Capture the cell that displays the provided text and extract its (x, y) central coordinate. 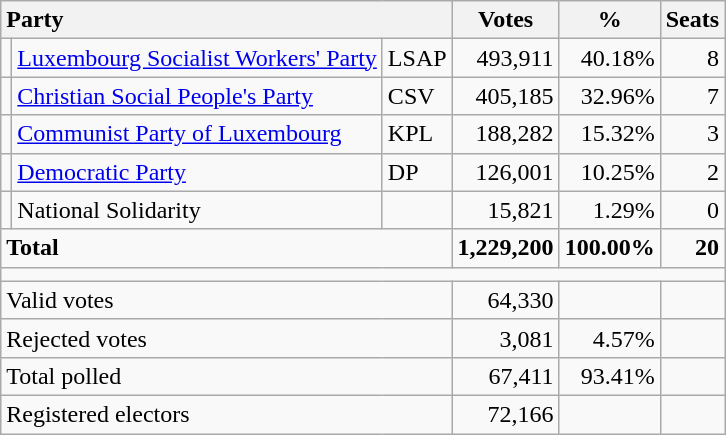
Valid votes (226, 300)
Luxembourg Socialist Workers' Party (198, 58)
DP (417, 172)
10.25% (610, 172)
Christian Social People's Party (198, 96)
CSV (417, 96)
40.18% (610, 58)
Registered electors (226, 414)
2 (692, 172)
3,081 (506, 338)
93.41% (610, 376)
100.00% (610, 248)
3 (692, 134)
64,330 (506, 300)
20 (692, 248)
% (610, 20)
15.32% (610, 134)
1,229,200 (506, 248)
KPL (417, 134)
126,001 (506, 172)
Party (226, 20)
493,911 (506, 58)
National Solidarity (198, 210)
32.96% (610, 96)
7 (692, 96)
Votes (506, 20)
1.29% (610, 210)
8 (692, 58)
Rejected votes (226, 338)
67,411 (506, 376)
188,282 (506, 134)
4.57% (610, 338)
15,821 (506, 210)
0 (692, 210)
72,166 (506, 414)
LSAP (417, 58)
Democratic Party (198, 172)
Communist Party of Luxembourg (198, 134)
Total polled (226, 376)
405,185 (506, 96)
Seats (692, 20)
Total (226, 248)
